Return the [X, Y] coordinate for the center point of the cell that contains the specified text.  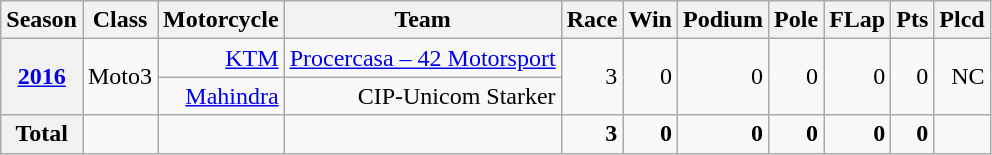
KTM [222, 58]
Team [422, 20]
Plcd [962, 20]
Mahindra [222, 96]
Total [42, 134]
Race [592, 20]
Procercasa – 42 Motorsport [422, 58]
CIP-Unicom Starker [422, 96]
Season [42, 20]
Pole [796, 20]
Pts [912, 20]
2016 [42, 77]
Class [120, 20]
NC [962, 77]
Podium [724, 20]
Moto3 [120, 77]
Motorcycle [222, 20]
FLap [858, 20]
Win [650, 20]
